From the cell containing the given text, extract its center point as [x, y] coordinate. 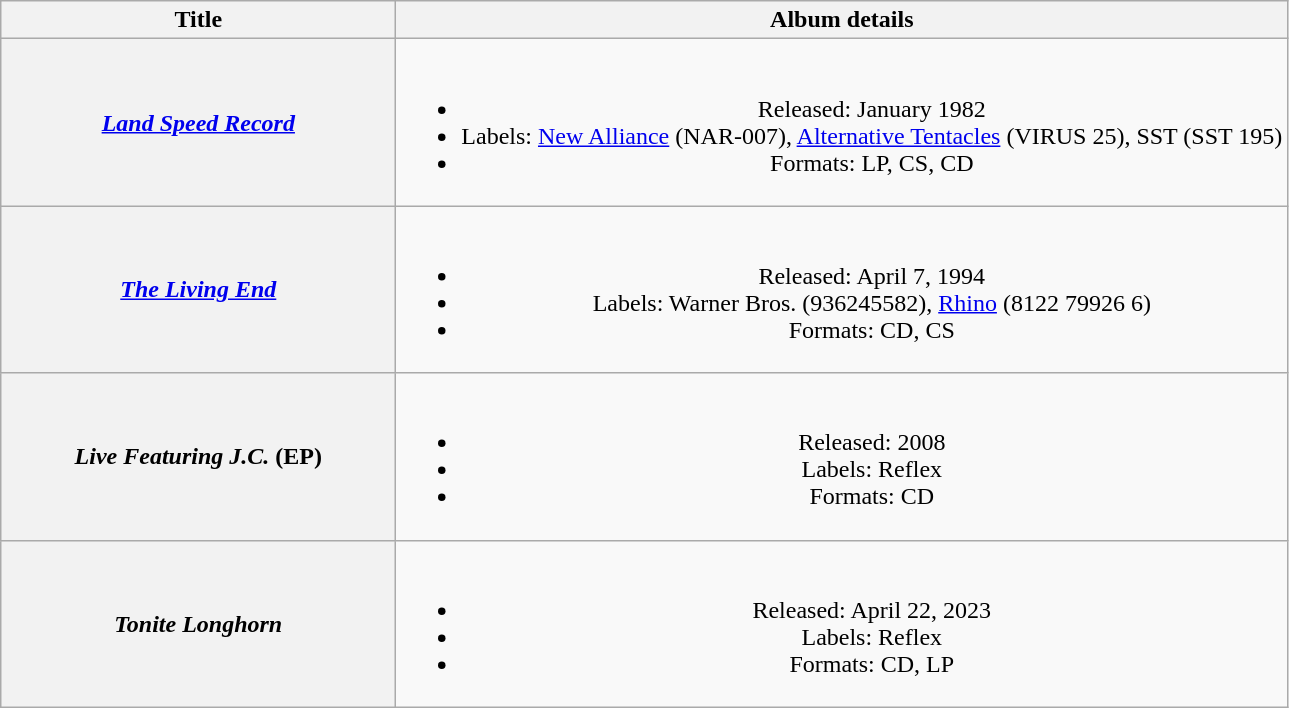
The Living End [198, 290]
Live Featuring J.C. (EP) [198, 456]
Released: April 22, 2023Labels: ReflexFormats: CD, LP [842, 624]
Land Speed Record [198, 122]
Tonite Longhorn [198, 624]
Released: January 1982Labels: New Alliance (NAR-007), Alternative Tentacles (VIRUS 25), SST (SST 195)Formats: LP, CS, CD [842, 122]
Title [198, 20]
Released: April 7, 1994Labels: Warner Bros. (936245582), Rhino (8122 79926 6)Formats: CD, CS [842, 290]
Album details [842, 20]
Released: 2008Labels: ReflexFormats: CD [842, 456]
